Identify which cell holds the provided text, then report its (X, Y) central coordinate. 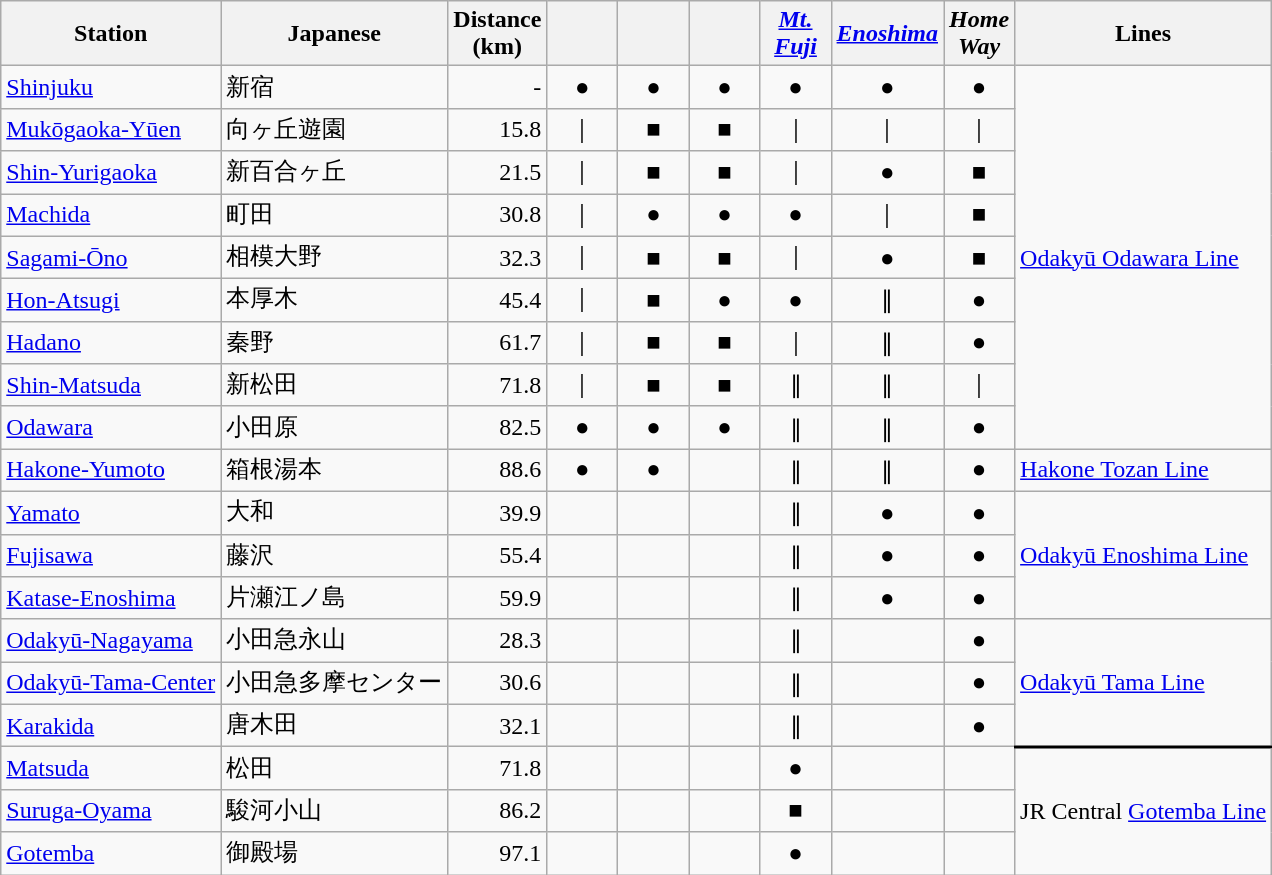
Sagami-Ōno (111, 258)
向ヶ丘遊園 (334, 130)
59.9 (498, 598)
新松田 (334, 386)
97.1 (498, 854)
Station (111, 34)
大和 (334, 512)
Enoshima (887, 34)
- (498, 88)
小田原 (334, 428)
本厚木 (334, 300)
Shin-Matsuda (111, 386)
55.4 (498, 556)
御殿場 (334, 854)
Yamato (111, 512)
Hakone-Yumoto (111, 470)
32.3 (498, 258)
JR Central Gotemba Line (1144, 811)
Mukōgaoka-Yūen (111, 130)
61.7 (498, 342)
28.3 (498, 640)
Matsuda (111, 768)
Odakyū Tama Line (1144, 683)
箱根湯本 (334, 470)
Shinjuku (111, 88)
Hakone Tozan Line (1144, 470)
Gotemba (111, 854)
Distance (km) (498, 34)
21.5 (498, 172)
30.8 (498, 216)
唐木田 (334, 726)
32.1 (498, 726)
88.6 (498, 470)
Mt. Fuji (796, 34)
Japanese (334, 34)
片瀬江ノ島 (334, 598)
駿河小山 (334, 810)
藤沢 (334, 556)
45.4 (498, 300)
Shin-Yurigaoka (111, 172)
Odakyū-Tama-Center (111, 684)
Lines (1144, 34)
82.5 (498, 428)
30.6 (498, 684)
Fujisawa (111, 556)
新百合ヶ丘 (334, 172)
86.2 (498, 810)
Odakyū Enoshima Line (1144, 555)
町田 (334, 216)
Karakida (111, 726)
Machida (111, 216)
Odawara (111, 428)
Katase-Enoshima (111, 598)
新宿 (334, 88)
15.8 (498, 130)
39.9 (498, 512)
秦野 (334, 342)
Hadano (111, 342)
Odakyū-Nagayama (111, 640)
Home Way (980, 34)
相模大野 (334, 258)
松田 (334, 768)
小田急多摩センター (334, 684)
小田急永山 (334, 640)
Odakyū Odawara Line (1144, 258)
Suruga-Oyama (111, 810)
Hon-Atsugi (111, 300)
